Pinpoint the cell where the given text exists, returning its [X, Y] midpoint coordinate. 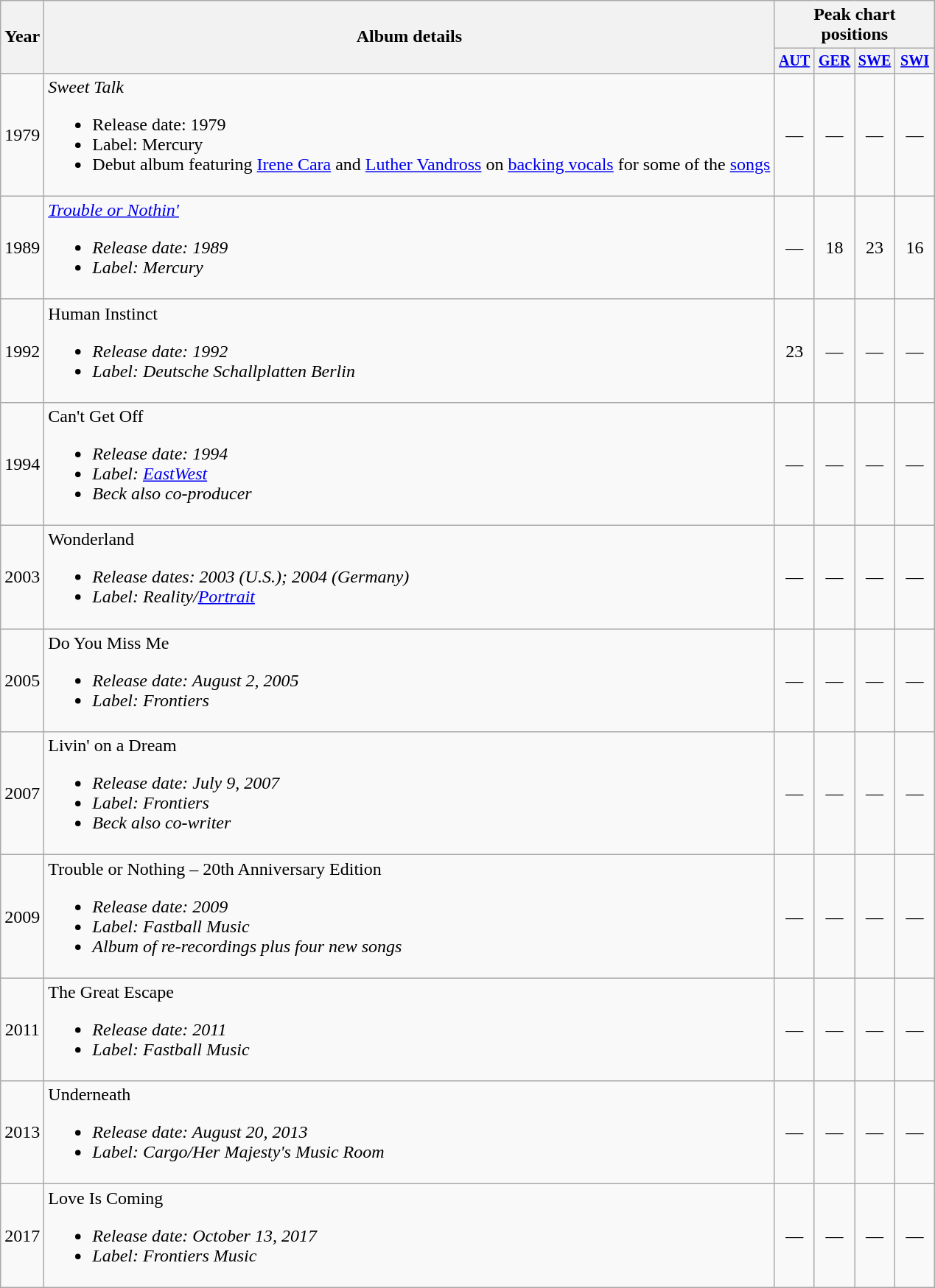
2011 [22, 1030]
Trouble or Nothing – 20th Anniversary EditionRelease date: 2009Label: Fastball MusicAlbum of re-recordings plus four new songs [410, 916]
16 [914, 247]
SWE [875, 60]
SWI [914, 60]
2009 [22, 916]
The Great EscapeRelease date: 2011Label: Fastball Music [410, 1030]
2003 [22, 577]
Do You Miss MeRelease date: August 2, 2005Label: Frontiers [410, 680]
Sweet TalkRelease date: 1979Label: MercuryDebut album featuring Irene Cara and Luther Vandross on backing vocals for some of the songs [410, 134]
1992 [22, 351]
Livin' on a DreamRelease date: July 9, 2007Label: FrontiersBeck also co-writer [410, 794]
Human InstinctRelease date: 1992Label: Deutsche Schallplatten Berlin [410, 351]
2017 [22, 1236]
Album details [410, 37]
AUT [794, 60]
Year [22, 37]
18 [834, 247]
Peak chart positions [855, 25]
Trouble or Nothin'Release date: 1989Label: Mercury [410, 247]
WonderlandRelease dates: 2003 (U.S.); 2004 (Germany)Label: Reality/Portrait [410, 577]
1989 [22, 247]
Can't Get OffRelease date: 1994Label: EastWestBeck also co-producer [410, 464]
2005 [22, 680]
UnderneathRelease date: August 20, 2013Label: Cargo/Her Majesty's Music Room [410, 1133]
Love Is ComingRelease date: October 13, 2017Label: Frontiers Music [410, 1236]
GER [834, 60]
1979 [22, 134]
1994 [22, 464]
2013 [22, 1133]
2007 [22, 794]
